Locate the cell with the specified text and output its [x, y] center coordinate. 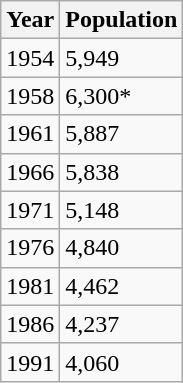
5,838 [122, 172]
1971 [30, 210]
4,840 [122, 248]
5,949 [122, 58]
4,462 [122, 286]
1961 [30, 134]
4,237 [122, 324]
1958 [30, 96]
1981 [30, 286]
1954 [30, 58]
1966 [30, 172]
6,300* [122, 96]
4,060 [122, 362]
5,887 [122, 134]
Population [122, 20]
1976 [30, 248]
1986 [30, 324]
1991 [30, 362]
Year [30, 20]
5,148 [122, 210]
